Locate the cell with the specified text and output its (X, Y) center coordinate. 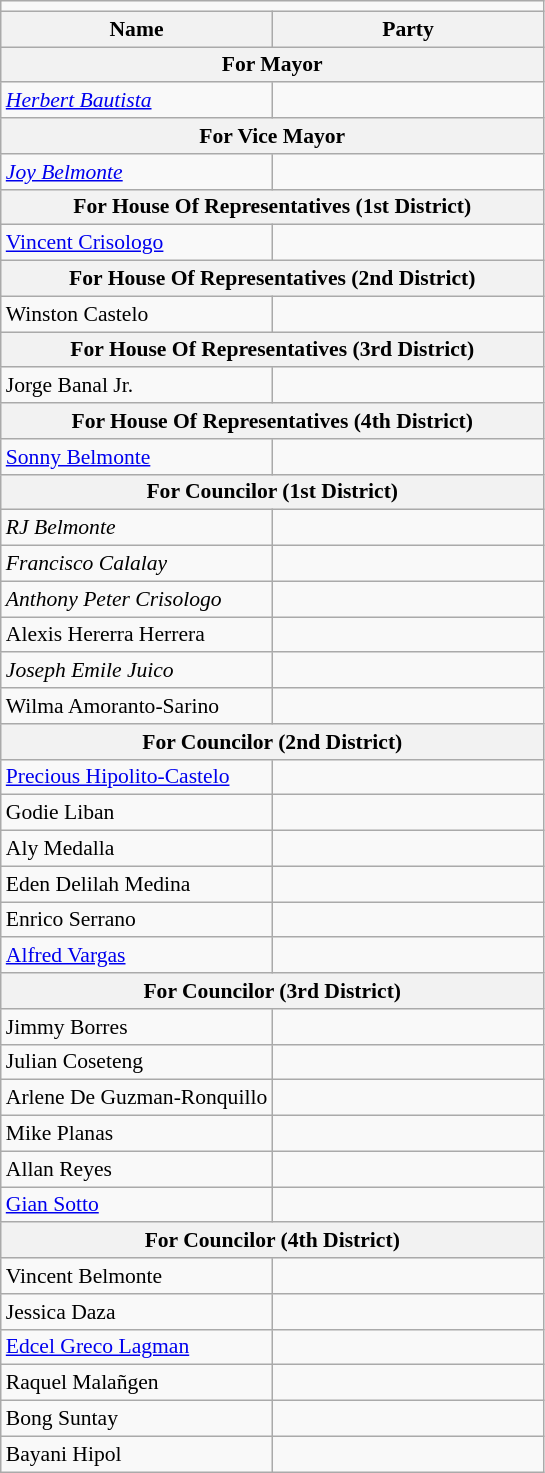
For House Of Representatives (2nd District) (272, 279)
Precious Hipolito-Castelo (137, 777)
Joseph Emile Juico (137, 671)
For Vice Mayor (272, 136)
Jorge Banal Jr. (137, 386)
Enrico Serrano (137, 920)
For Councilor (4th District) (272, 1241)
Vincent Crisologo (137, 243)
For Councilor (1st District) (272, 492)
Alfred Vargas (137, 956)
Herbert Bautista (137, 101)
Vincent Belmonte (137, 1276)
For Councilor (2nd District) (272, 742)
For House Of Representatives (4th District) (272, 421)
For Councilor (3rd District) (272, 991)
For House Of Representatives (1st District) (272, 207)
Gian Sotto (137, 1205)
For House Of Representatives (3rd District) (272, 350)
Julian Coseteng (137, 1062)
Anthony Peter Crisologo (137, 599)
Edcel Greco Lagman (137, 1347)
Godie Liban (137, 813)
Party (408, 29)
Sonny Belmonte (137, 457)
RJ Belmonte (137, 528)
For Mayor (272, 65)
Wilma Amoranto-Sarino (137, 706)
Raquel Malañgen (137, 1383)
Alexis Hererra Herrera (137, 635)
Eden Delilah Medina (137, 884)
Aly Medalla (137, 849)
Mike Planas (137, 1134)
Francisco Calalay (137, 564)
Name (137, 29)
Joy Belmonte (137, 172)
Allan Reyes (137, 1169)
Winston Castelo (137, 314)
Jimmy Borres (137, 1027)
Jessica Daza (137, 1312)
Bayani Hipol (137, 1454)
Arlene De Guzman-Ronquillo (137, 1098)
Bong Suntay (137, 1419)
